Locate the cell with the specified text and output its [X, Y] center coordinate. 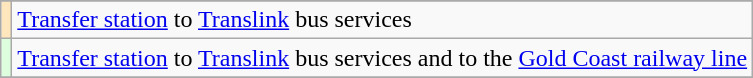
Transfer station to Translink bus services [382, 20]
Transfer station to Translink bus services and to the Gold Coast railway line [382, 58]
